Search for the cell housing the specified text and yield its (X, Y) center coordinate. 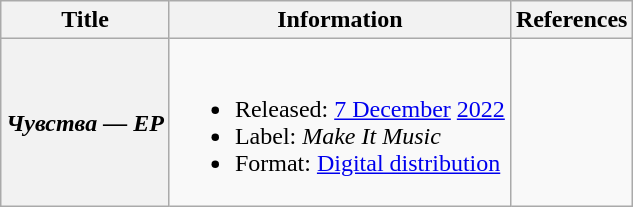
Information (340, 20)
Released: 7 December 2022Label: Make It MusicFormat: Digital distribution (340, 122)
Title (86, 20)
Чувства — EP (86, 122)
References (572, 20)
